Scan for the cell matching the given text and deliver its (x, y) coordinate at center. 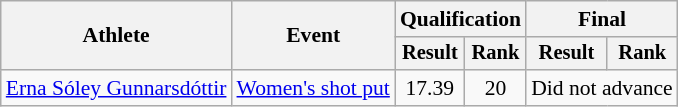
Erna Sóley Gunnarsdóttir (116, 88)
Final (602, 19)
Women's shot put (312, 88)
17.39 (430, 88)
20 (496, 88)
Event (312, 36)
Did not advance (602, 88)
Qualification (460, 19)
Athlete (116, 36)
